Detect which cell encompasses the target text, then output its [X, Y] center coordinate. 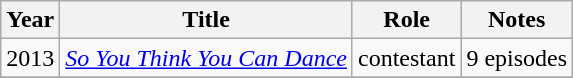
Role [406, 20]
9 episodes [517, 58]
2013 [30, 58]
contestant [406, 58]
Year [30, 20]
Title [206, 20]
So You Think You Can Dance [206, 58]
Notes [517, 20]
